Find where the given text appears and provide that cell's center as (x, y) coordinate. 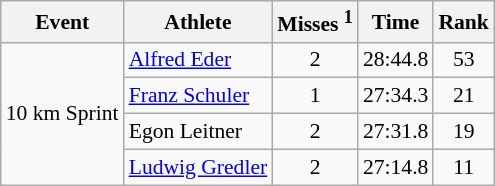
28:44.8 (396, 60)
21 (464, 96)
11 (464, 167)
Egon Leitner (198, 132)
53 (464, 60)
Alfred Eder (198, 60)
27:31.8 (396, 132)
10 km Sprint (62, 113)
27:14.8 (396, 167)
Misses 1 (315, 22)
Time (396, 22)
Ludwig Gredler (198, 167)
Rank (464, 22)
Athlete (198, 22)
19 (464, 132)
Franz Schuler (198, 96)
1 (315, 96)
Event (62, 22)
27:34.3 (396, 96)
